Detect which cell encompasses the target text, then output its [X, Y] center coordinate. 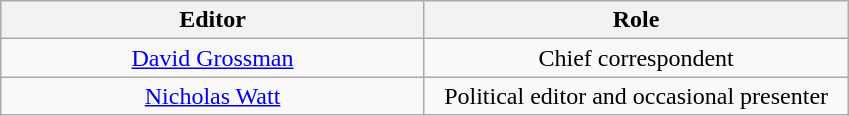
Chief correspondent [636, 58]
Editor [213, 20]
David Grossman [213, 58]
Role [636, 20]
Nicholas Watt [213, 96]
Political editor and occasional presenter [636, 96]
